Find where the given text appears and provide that cell's center as (x, y) coordinate. 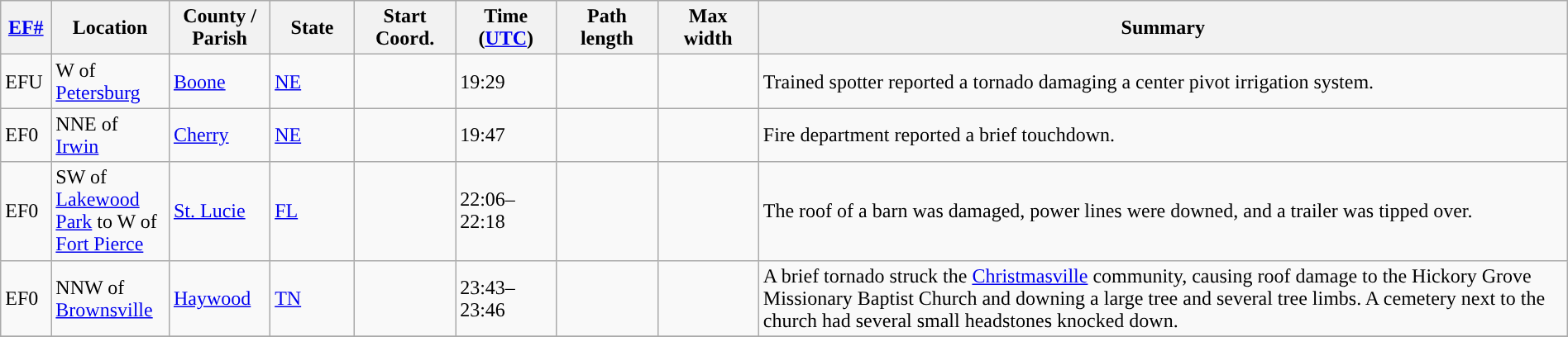
NNE of Irwin (111, 135)
23:43–23:46 (506, 298)
Time (UTC) (506, 28)
Fire department reported a brief touchdown. (1163, 135)
FL (313, 211)
SW of Lakewood Park to W of Fort Pierce (111, 211)
State (313, 28)
Path length (607, 28)
19:47 (506, 135)
EF# (26, 28)
EFU (26, 81)
22:06–22:18 (506, 211)
W of Petersburg (111, 81)
Boone (219, 81)
Haywood (219, 298)
Location (111, 28)
The roof of a barn was damaged, power lines were downed, and a trailer was tipped over. (1163, 211)
County / Parish (219, 28)
Summary (1163, 28)
Start Coord. (404, 28)
TN (313, 298)
Max width (708, 28)
Cherry (219, 135)
St. Lucie (219, 211)
NNW of Brownsville (111, 298)
19:29 (506, 81)
Trained spotter reported a tornado damaging a center pivot irrigation system. (1163, 81)
